Search for the cell housing the specified text and yield its (X, Y) center coordinate. 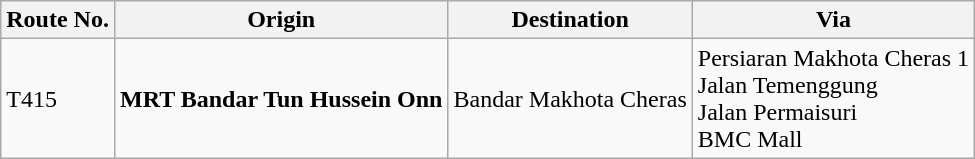
Via (833, 20)
Bandar Makhota Cheras (570, 98)
Route No. (58, 20)
Persiaran Makhota Cheras 1Jalan TemenggungJalan PermaisuriBMC Mall (833, 98)
T415 (58, 98)
Origin (280, 20)
Destination (570, 20)
MRT Bandar Tun Hussein Onn (280, 98)
